Locate the cell with the specified text and output its [X, Y] center coordinate. 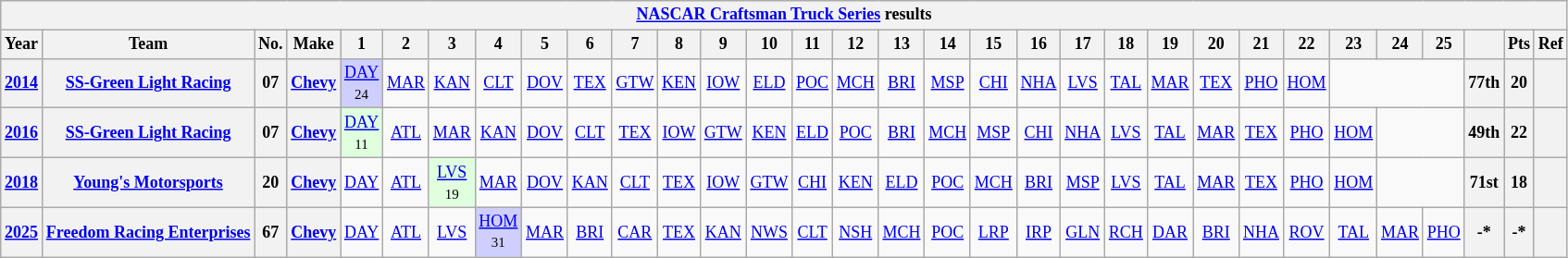
8 [679, 44]
49th [1485, 133]
21 [1262, 44]
NASCAR Craftsman Truck Series results [784, 15]
Year [22, 44]
LRP [993, 232]
19 [1170, 44]
DAY24 [362, 83]
71st [1485, 182]
23 [1353, 44]
DAR [1170, 232]
Pts [1520, 44]
1 [362, 44]
2025 [22, 232]
NSH [855, 232]
2018 [22, 182]
16 [1039, 44]
77th [1485, 83]
10 [769, 44]
9 [723, 44]
2 [406, 44]
IRP [1039, 232]
LVS19 [452, 182]
Young's Motorsports [148, 182]
DAY11 [362, 133]
6 [590, 44]
14 [948, 44]
4 [498, 44]
15 [993, 44]
No. [270, 44]
Freedom Racing Enterprises [148, 232]
Make [314, 44]
RCH [1126, 232]
7 [635, 44]
2014 [22, 83]
25 [1444, 44]
12 [855, 44]
NWS [769, 232]
17 [1083, 44]
24 [1400, 44]
ROV [1307, 232]
67 [270, 232]
3 [452, 44]
GLN [1083, 232]
11 [813, 44]
13 [902, 44]
5 [545, 44]
Team [148, 44]
2016 [22, 133]
Ref [1550, 44]
HOM31 [498, 232]
CAR [635, 232]
